Provide the (X, Y) coordinate of the cell's center where the given text is located.  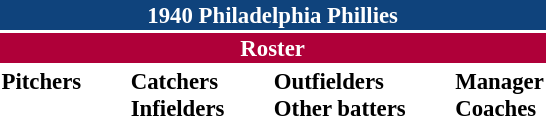
Roster (272, 48)
1940 Philadelphia Phillies (272, 15)
